Return (X, Y) of the center of cell containing provided text 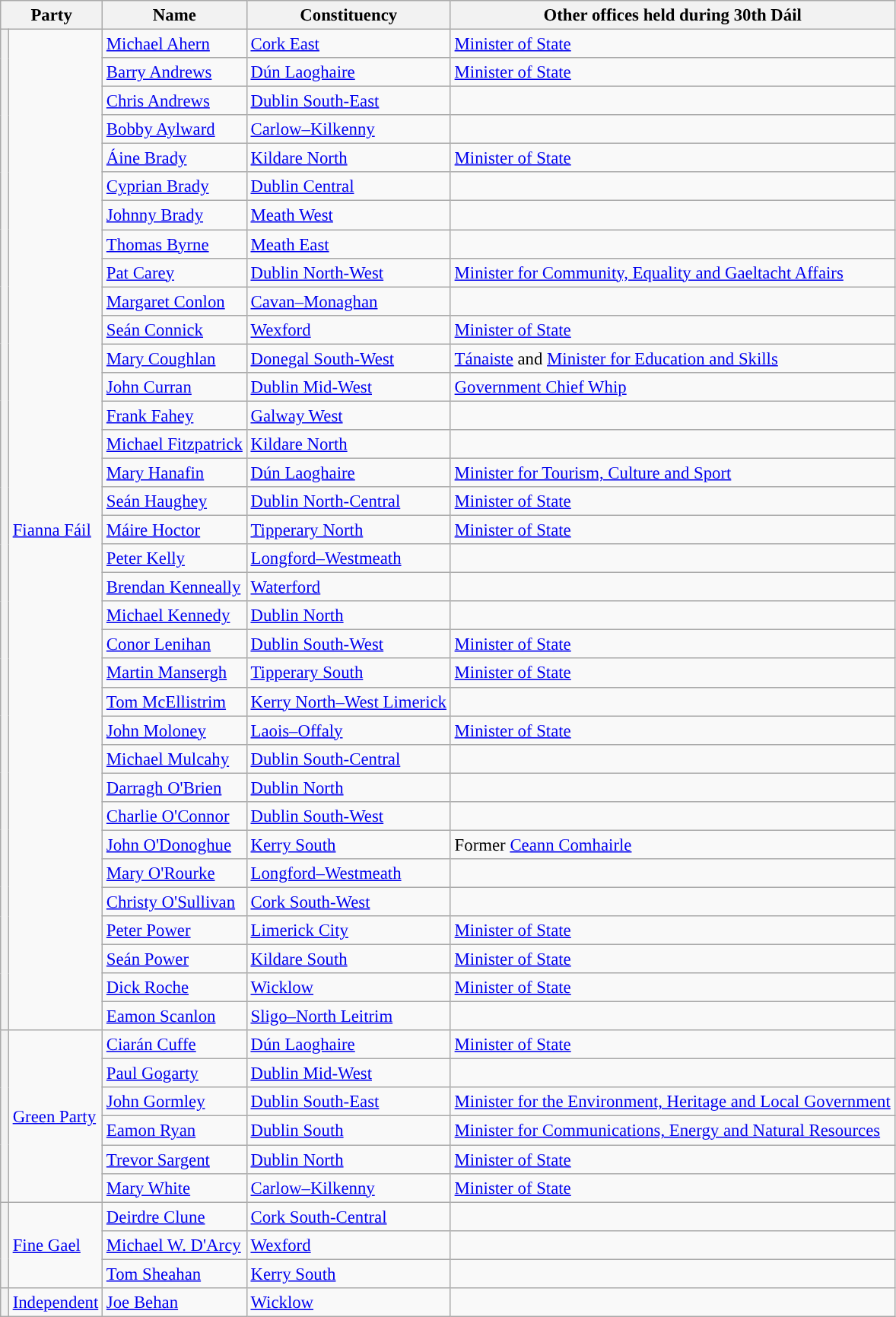
Name (175, 15)
Minister for Tourism, Culture and Sport (672, 472)
Tom McEllistrim (175, 701)
Tipperary South (348, 673)
Trevor Sargent (175, 1160)
Cavan–Monaghan (348, 301)
Peter Kelly (175, 558)
Tánaiste and Minister for Education and Skills (672, 358)
Dublin Central (348, 186)
Government Chief Whip (672, 387)
Michael Fitzpatrick (175, 444)
Bobby Aylward (175, 129)
Mary Coughlan (175, 358)
John Curran (175, 387)
Michael Mulcahy (175, 759)
Limerick City (348, 930)
Donegal South-West (348, 358)
Party (52, 15)
Minister for Community, Equality and Gaeltacht Affairs (672, 272)
Fianna Fáil (55, 530)
Meath East (348, 244)
Sligo–North Leitrim (348, 1016)
Galway West (348, 415)
Waterford (348, 587)
John Gormley (175, 1102)
Kerry North–West Limerick (348, 701)
Christy O'Sullivan (175, 902)
Independent (55, 1303)
Fine Gael (55, 1245)
Martin Mansergh (175, 673)
Constituency (348, 15)
Michael Ahern (175, 44)
Other offices held during 30th Dáil (672, 15)
Seán Power (175, 959)
Cork East (348, 44)
Minister for the Environment, Heritage and Local Government (672, 1102)
Former Ceann Comhairle (672, 845)
Seán Haughey (175, 501)
Minister for Communications, Energy and Natural Resources (672, 1131)
Seán Connick (175, 329)
Charlie O'Connor (175, 816)
Tom Sheahan (175, 1274)
Chris Andrews (175, 101)
Deirdre Clune (175, 1217)
John O'Donoghue (175, 845)
Michael Kennedy (175, 616)
Laois–Offaly (348, 730)
Mary White (175, 1188)
Pat Carey (175, 272)
Darragh O'Brien (175, 787)
Cork South-Central (348, 1217)
Dublin North-Central (348, 501)
Dick Roche (175, 988)
Dublin North-West (348, 272)
Tipperary North (348, 530)
Eamon Scanlon (175, 1016)
Dublin South-Central (348, 759)
Barry Andrews (175, 72)
Thomas Byrne (175, 244)
Johnny Brady (175, 215)
Cork South-West (348, 902)
Mary Hanafin (175, 472)
Peter Power (175, 930)
Brendan Kenneally (175, 587)
Dublin South (348, 1131)
Meath West (348, 215)
Mary O'Rourke (175, 873)
Margaret Conlon (175, 301)
Ciarán Cuffe (175, 1045)
Frank Fahey (175, 415)
Michael W. D'Arcy (175, 1245)
Máire Hoctor (175, 530)
Cyprian Brady (175, 186)
Conor Lenihan (175, 644)
John Moloney (175, 730)
Eamon Ryan (175, 1131)
Paul Gogarty (175, 1074)
Joe Behan (175, 1303)
Green Party (55, 1116)
Kildare South (348, 959)
Áine Brady (175, 158)
